Return (x, y) of the center of cell containing provided text 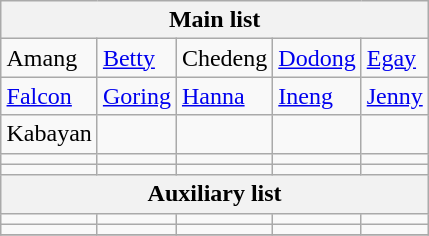
Kabayan (49, 134)
Ineng (317, 96)
Jenny (394, 96)
Main list (214, 20)
Amang (49, 58)
Goring (136, 96)
Falcon (49, 96)
Egay (394, 58)
Dodong (317, 58)
Betty (136, 58)
Chedeng (224, 58)
Auxiliary list (214, 194)
Hanna (224, 96)
